Detect which cell encompasses the target text, then output its (X, Y) center coordinate. 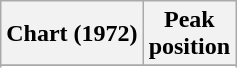
Chart (1972) (72, 34)
Peakposition (189, 34)
